Search for the cell housing the specified text and yield its [X, Y] center coordinate. 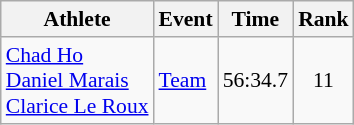
Chad HoDaniel MaraisClarice Le Roux [78, 80]
Athlete [78, 19]
Team [186, 80]
Time [256, 19]
Event [186, 19]
11 [324, 80]
56:34.7 [256, 80]
Rank [324, 19]
